Search for the cell housing the specified text and yield its (X, Y) center coordinate. 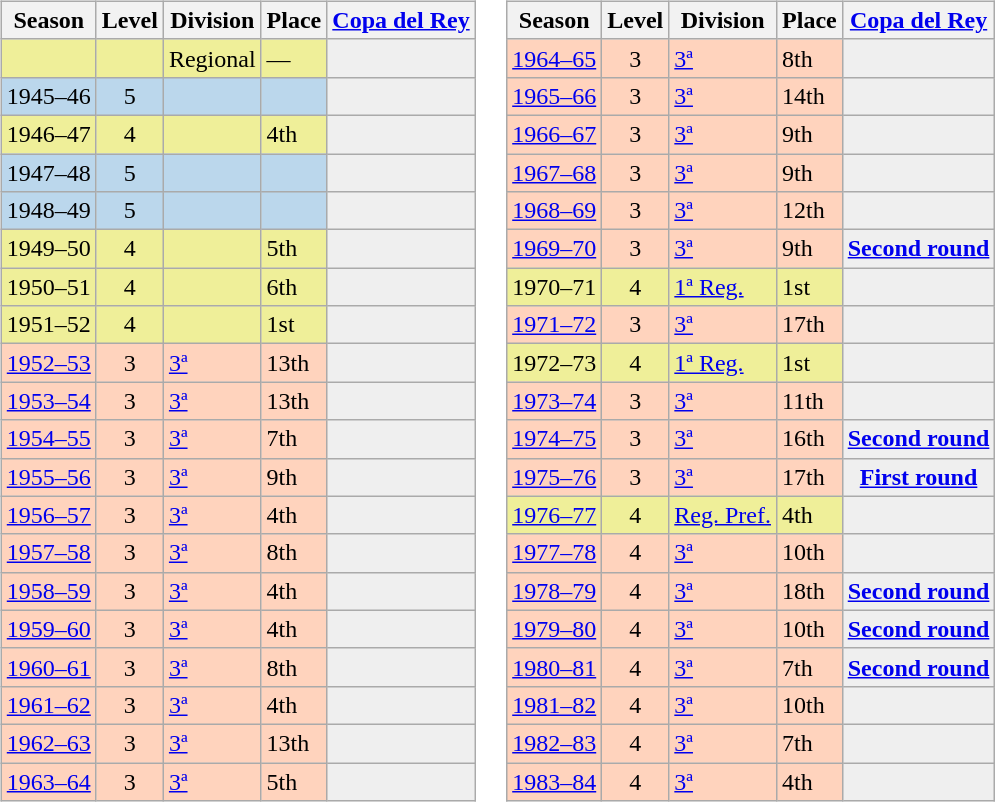
Regional (212, 58)
1955–56 (48, 477)
1957–58 (48, 553)
1961–62 (48, 705)
1951–52 (48, 325)
1949–50 (48, 249)
11th (810, 401)
1983–84 (554, 781)
1972–73 (554, 363)
12th (810, 211)
1969–70 (554, 249)
1978–79 (554, 591)
18th (810, 591)
1976–77 (554, 515)
1964–65 (554, 58)
1952–53 (48, 363)
1959–60 (48, 629)
1974–75 (554, 439)
1956–57 (48, 515)
1973–74 (554, 401)
— (294, 58)
First round (918, 477)
1948–49 (48, 211)
1982–83 (554, 743)
1965–66 (554, 96)
1954–55 (48, 439)
6th (294, 287)
1947–48 (48, 173)
1953–54 (48, 401)
1971–72 (554, 325)
Reg. Pref. (723, 515)
1975–76 (554, 477)
1962–63 (48, 743)
1980–81 (554, 667)
1946–47 (48, 134)
14th (810, 96)
1960–61 (48, 667)
1968–69 (554, 211)
1963–64 (48, 781)
1967–68 (554, 173)
16th (810, 439)
1970–71 (554, 287)
1981–82 (554, 705)
1966–67 (554, 134)
1958–59 (48, 591)
1950–51 (48, 287)
1945–46 (48, 96)
1979–80 (554, 629)
1977–78 (554, 553)
